Identify which cell holds the provided text, then report its [X, Y] central coordinate. 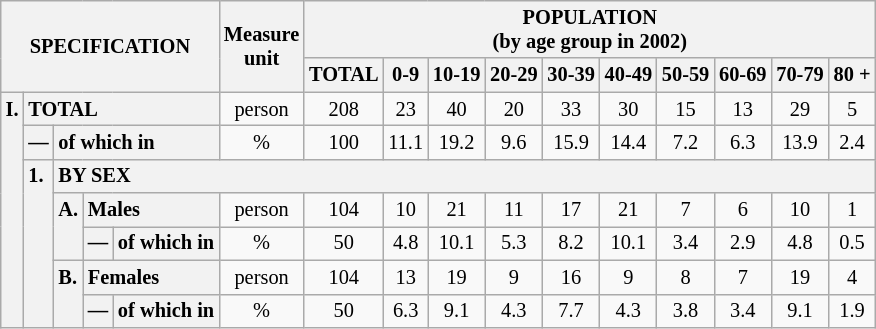
11 [514, 210]
20 [514, 109]
80 + [852, 75]
208 [344, 109]
Measure unit [262, 46]
70-79 [800, 75]
9.6 [514, 142]
13.9 [800, 142]
15.9 [570, 142]
8 [686, 277]
3.8 [686, 311]
A. [68, 226]
20-29 [514, 75]
15 [686, 109]
8.2 [570, 243]
23 [406, 109]
Females [151, 277]
I. [12, 210]
17 [570, 210]
POPULATION (by age group in 2002) [590, 29]
10-19 [456, 75]
40 [456, 109]
0-9 [406, 75]
1 [852, 210]
4 [852, 277]
7.7 [570, 311]
29 [800, 109]
11.1 [406, 142]
BY SEX [465, 176]
5.3 [514, 243]
1.9 [852, 311]
7.2 [686, 142]
B. [68, 294]
60-69 [742, 75]
33 [570, 109]
Males [151, 210]
30-39 [570, 75]
30 [628, 109]
14.4 [628, 142]
1. [38, 243]
2.4 [852, 142]
19.2 [456, 142]
2.9 [742, 243]
5 [852, 109]
16 [570, 277]
0.5 [852, 243]
100 [344, 142]
40-49 [628, 75]
50-59 [686, 75]
6 [742, 210]
SPECIFICATION [110, 46]
